For the text-containing cell, return its midpoint in [X, Y] coordinate format. 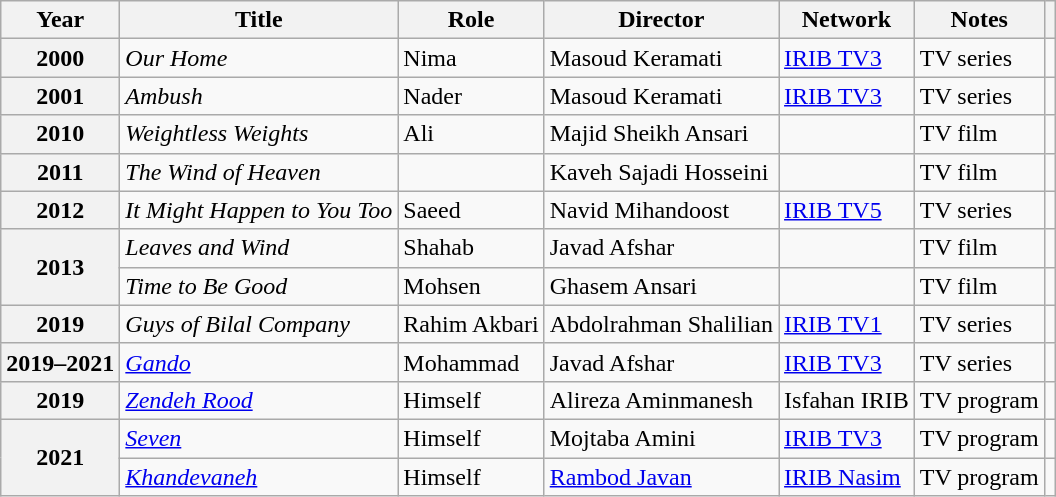
Nader [471, 96]
Zendeh Rood [259, 400]
Director [661, 20]
Guys of Bilal Company [259, 324]
Ghasem Ansari [661, 286]
The Wind of Heaven [259, 172]
Rahim Akbari [471, 324]
Leaves and Wind [259, 248]
Seven [259, 438]
Alireza Aminmanesh [661, 400]
2019–2021 [60, 362]
Mohammad [471, 362]
IRIB TV5 [847, 210]
IRIB TV1 [847, 324]
Kaveh Sajadi Hosseini [661, 172]
2021 [60, 457]
2001 [60, 96]
2013 [60, 267]
Majid Sheikh Ansari [661, 134]
2010 [60, 134]
2012 [60, 210]
Title [259, 20]
Navid Mihandoost [661, 210]
Saeed [471, 210]
Nima [471, 58]
Ali [471, 134]
Abdolrahman Shalilian [661, 324]
IRIB Nasim [847, 477]
Weightless Weights [259, 134]
2011 [60, 172]
Our Home [259, 58]
Rambod Javan [661, 477]
Mohsen [471, 286]
Khandevaneh [259, 477]
Role [471, 20]
Mojtaba Amini [661, 438]
Isfahan IRIB [847, 400]
Notes [979, 20]
Shahab [471, 248]
It Might Happen to You Too [259, 210]
Time to Be Good [259, 286]
Year [60, 20]
2000 [60, 58]
Network [847, 20]
Ambush [259, 96]
Gando [259, 362]
